Identify which cell holds the provided text, then report its [X, Y] central coordinate. 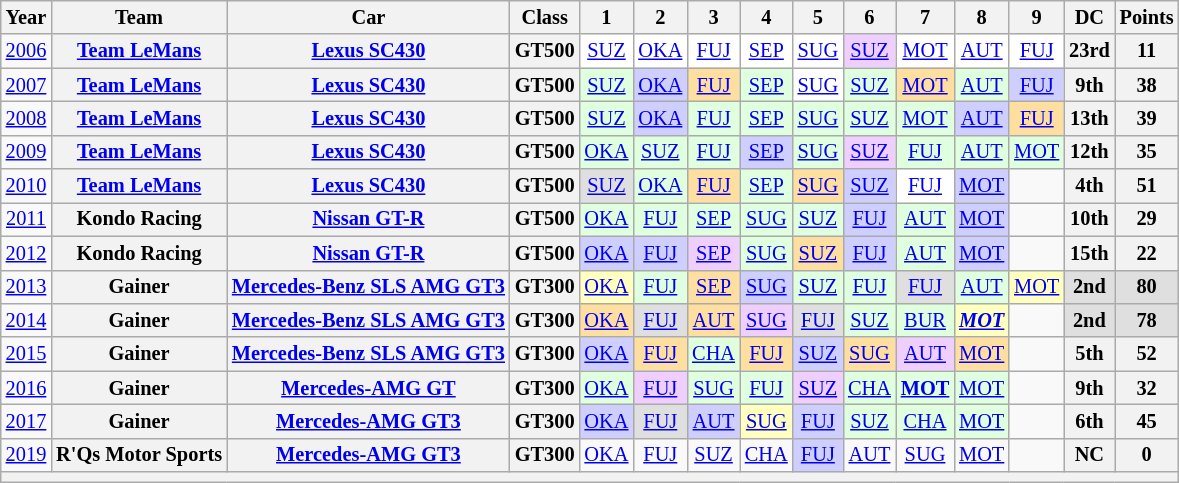
38 [1147, 85]
2 [660, 17]
5th [1089, 354]
2014 [26, 320]
2010 [26, 186]
39 [1147, 118]
2013 [26, 287]
23rd [1089, 51]
0 [1147, 455]
3 [714, 17]
Team [139, 17]
22 [1147, 253]
R'Qs Motor Sports [139, 455]
2015 [26, 354]
2017 [26, 421]
51 [1147, 186]
2007 [26, 85]
DC [1089, 17]
6th [1089, 421]
Car [368, 17]
11 [1147, 51]
2009 [26, 152]
6 [870, 17]
1 [607, 17]
7 [925, 17]
52 [1147, 354]
15th [1089, 253]
5 [818, 17]
BUR [925, 320]
Class [545, 17]
45 [1147, 421]
12th [1089, 152]
2012 [26, 253]
80 [1147, 287]
4th [1089, 186]
10th [1089, 219]
Year [26, 17]
35 [1147, 152]
13th [1089, 118]
Mercedes-AMG GT [368, 388]
9 [1036, 17]
2016 [26, 388]
2019 [26, 455]
78 [1147, 320]
2006 [26, 51]
8 [982, 17]
29 [1147, 219]
NC [1089, 455]
4 [766, 17]
2008 [26, 118]
32 [1147, 388]
2011 [26, 219]
Points [1147, 17]
